For the text-containing cell, return its midpoint in (X, Y) coordinate format. 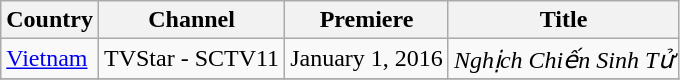
Vietnam (50, 59)
Nghịch Chiến Sinh Tử (563, 59)
January 1, 2016 (367, 59)
Country (50, 20)
Title (563, 20)
Channel (191, 20)
Premiere (367, 20)
TVStar - SCTV11 (191, 59)
